Provide the [x, y] coordinate of the cell's center where the given text is located.  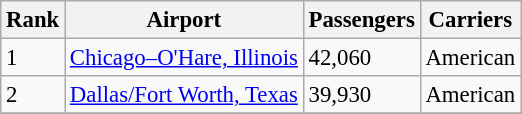
1 [33, 58]
Carriers [470, 20]
2 [33, 95]
Chicago–O'Hare, Illinois [184, 58]
39,930 [362, 95]
Dallas/Fort Worth, Texas [184, 95]
Passengers [362, 20]
42,060 [362, 58]
Rank [33, 20]
Airport [184, 20]
